Locate the cell with the specified text and output its (x, y) center coordinate. 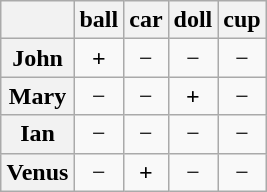
Ian (38, 134)
cup (242, 20)
car (146, 20)
Venus (38, 172)
doll (193, 20)
John (38, 58)
ball (99, 20)
Mary (38, 96)
